Locate the cell with the specified text and output its [X, Y] center coordinate. 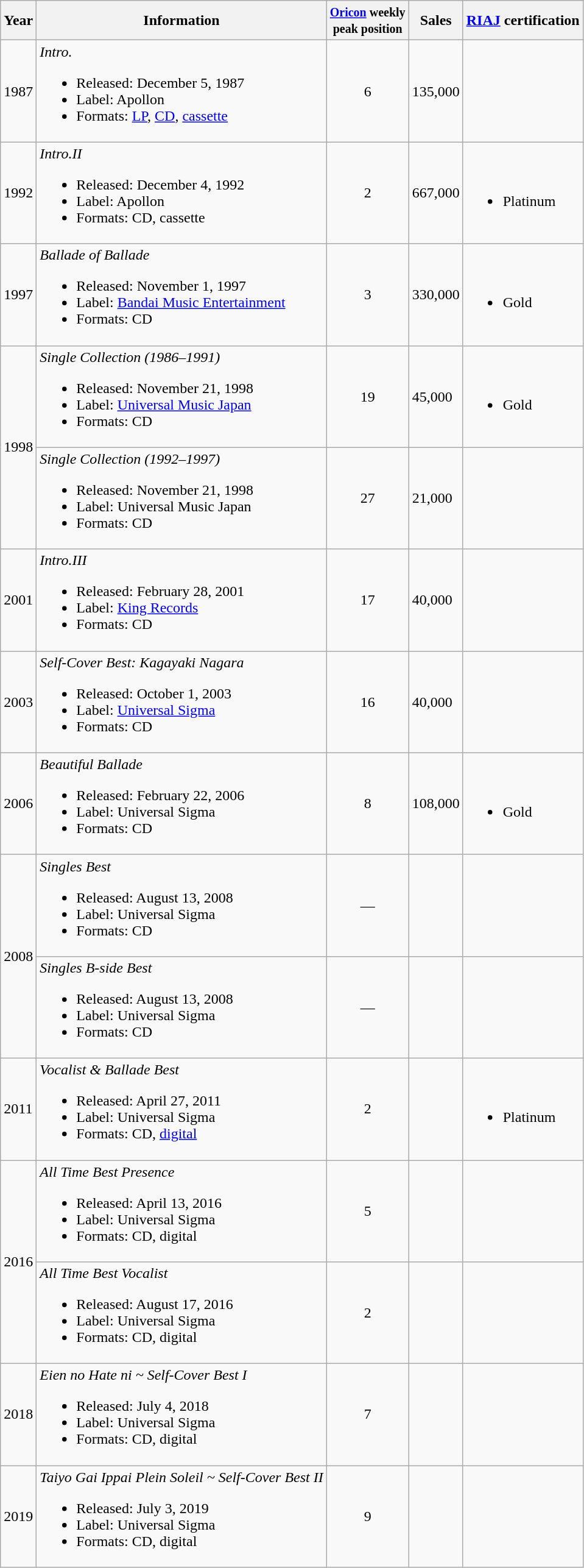
1997 [18, 295]
8 [368, 803]
2006 [18, 803]
2003 [18, 702]
Ballade of BalladeReleased: November 1, 1997Label: Bandai Music EntertainmentFormats: CD [181, 295]
Intro.IIIReleased: February 28, 2001Label: King RecordsFormats: CD [181, 600]
135,000 [436, 91]
17 [368, 600]
Beautiful BalladeReleased: February 22, 2006Label: Universal SigmaFormats: CD [181, 803]
6 [368, 91]
21,000 [436, 498]
19 [368, 396]
Intro.Released: December 5, 1987Label: ApollonFormats: LP, CD, cassette [181, 91]
2016 [18, 1262]
1987 [18, 91]
Single Collection (1992–1997)Released: November 21, 1998Label: Universal Music JapanFormats: CD [181, 498]
330,000 [436, 295]
7 [368, 1415]
Information [181, 21]
All Time Best VocalistReleased: August 17, 2016Label: Universal SigmaFormats: CD, digital [181, 1313]
2018 [18, 1415]
1992 [18, 193]
Vocalist & Ballade BestReleased: April 27, 2011Label: Universal SigmaFormats: CD, digital [181, 1109]
Intro.IIReleased: December 4, 1992Label: ApollonFormats: CD, cassette [181, 193]
9 [368, 1516]
Eien no Hate ni ~ Self-Cover Best IReleased: July 4, 2018Label: Universal SigmaFormats: CD, digital [181, 1415]
45,000 [436, 396]
2019 [18, 1516]
RIAJ certification [522, 21]
All Time Best PresenceReleased: April 13, 2016Label: Universal SigmaFormats: CD, digital [181, 1211]
Singles B-side BestReleased: August 13, 2008Label: Universal SigmaFormats: CD [181, 1007]
667,000 [436, 193]
3 [368, 295]
5 [368, 1211]
Sales [436, 21]
2008 [18, 956]
2011 [18, 1109]
16 [368, 702]
2001 [18, 600]
108,000 [436, 803]
Single Collection (1986–1991)Released: November 21, 1998Label: Universal Music JapanFormats: CD [181, 396]
Oricon weeklypeak position [368, 21]
Self-Cover Best: Kagayaki NagaraReleased: October 1, 2003Label: Universal SigmaFormats: CD [181, 702]
Singles BestReleased: August 13, 2008Label: Universal SigmaFormats: CD [181, 906]
Year [18, 21]
1998 [18, 447]
27 [368, 498]
Taiyo Gai Ippai Plein Soleil ~ Self-Cover Best IIReleased: July 3, 2019Label: Universal SigmaFormats: CD, digital [181, 1516]
